Scan for the cell matching the given text and deliver its [x, y] coordinate at center. 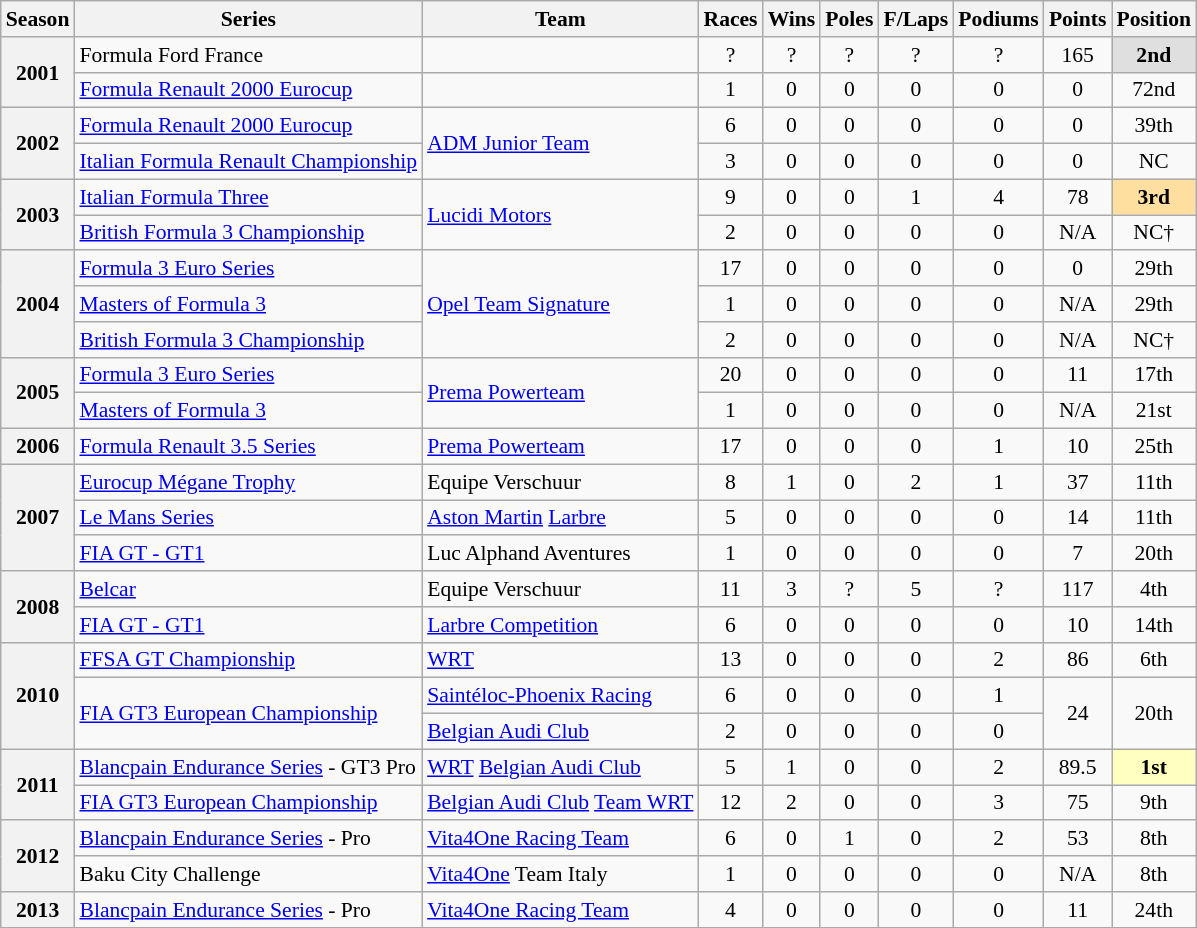
17th [1154, 375]
2012 [38, 856]
2001 [38, 72]
FFSA GT Championship [248, 660]
9 [730, 197]
Opel Team Signature [560, 304]
Lucidi Motors [560, 214]
Vita4One Team Italy [560, 874]
75 [1078, 803]
WRT [560, 660]
Italian Formula Renault Championship [248, 162]
WRT Belgian Audi Club [560, 767]
2002 [38, 144]
53 [1078, 839]
Belgian Audi Club Team WRT [560, 803]
2007 [38, 518]
165 [1078, 55]
2nd [1154, 55]
Saintéloc-Phoenix Racing [560, 696]
Luc Alphand Aventures [560, 554]
Podiums [998, 19]
2004 [38, 304]
78 [1078, 197]
Aston Martin Larbre [560, 518]
Team [560, 19]
F/Laps [916, 19]
Series [248, 19]
72nd [1154, 90]
Formula Renault 3.5 Series [248, 447]
ADM Junior Team [560, 144]
24th [1154, 910]
24 [1078, 714]
3rd [1154, 197]
25th [1154, 447]
Italian Formula Three [248, 197]
2006 [38, 447]
Baku City Challenge [248, 874]
Formula Ford France [248, 55]
14 [1078, 518]
8 [730, 482]
Poles [849, 19]
Season [38, 19]
2011 [38, 784]
Wins [792, 19]
Eurocup Mégane Trophy [248, 482]
2008 [38, 606]
39th [1154, 126]
86 [1078, 660]
Belgian Audi Club [560, 732]
6th [1154, 660]
20 [730, 375]
2013 [38, 910]
NC [1154, 162]
12 [730, 803]
2005 [38, 392]
Blancpain Endurance Series - GT3 Pro [248, 767]
117 [1078, 589]
Belcar [248, 589]
Points [1078, 19]
4th [1154, 589]
89.5 [1078, 767]
21st [1154, 411]
2010 [38, 696]
1st [1154, 767]
Races [730, 19]
7 [1078, 554]
13 [730, 660]
2003 [38, 214]
Larbre Competition [560, 625]
Position [1154, 19]
37 [1078, 482]
14th [1154, 625]
Le Mans Series [248, 518]
9th [1154, 803]
